Return (x, y) of the center of cell containing provided text 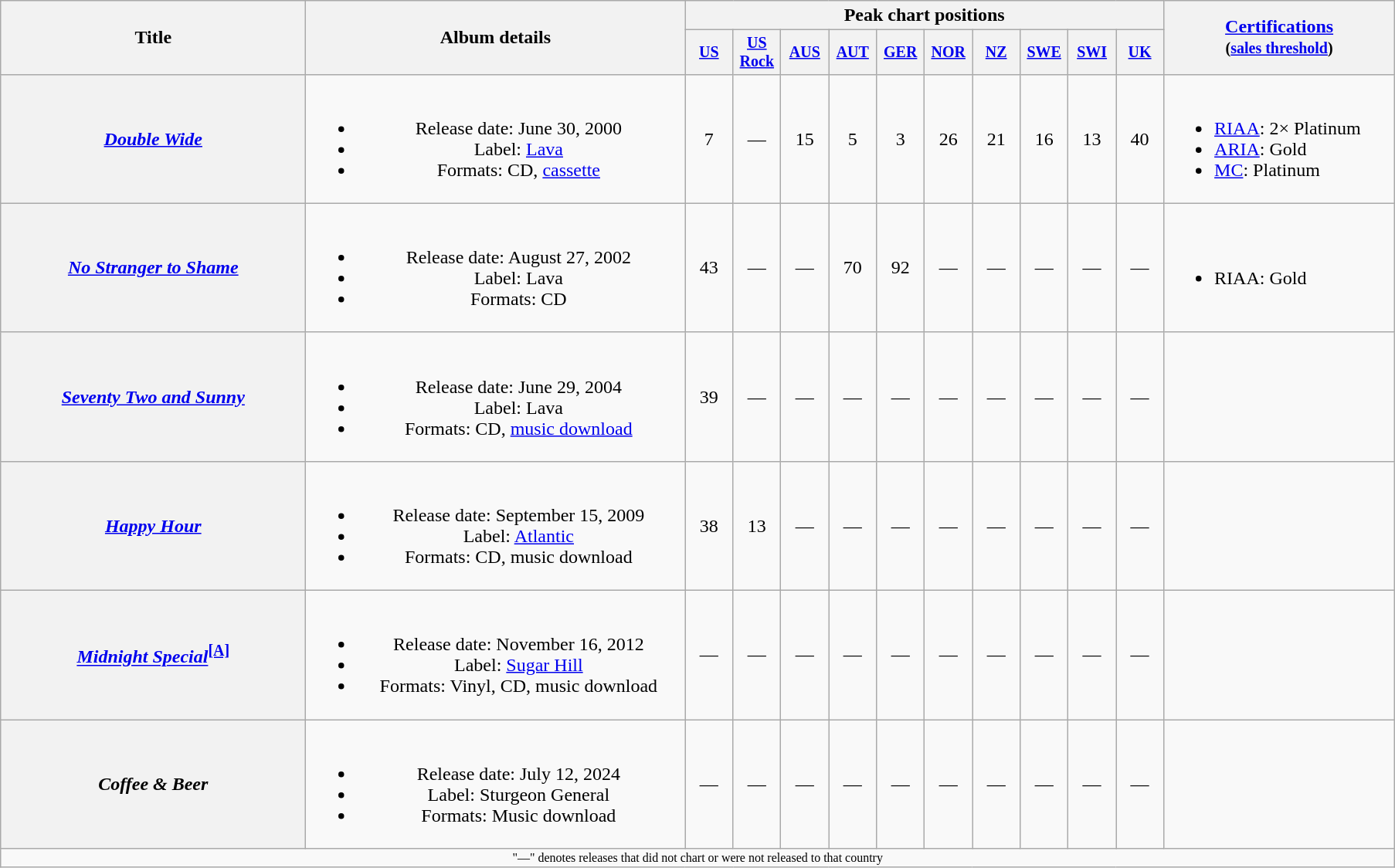
16 (1044, 139)
US (709, 53)
Release date: August 27, 2002Label: LavaFormats: CD (496, 267)
3 (901, 139)
Coffee & Beer (153, 785)
"—" denotes releases that did not chart or were not released to that country (698, 858)
Seventy Two and Sunny (153, 397)
GER (901, 53)
AUT (853, 53)
Album details (496, 38)
Title (153, 38)
Release date: June 29, 2004Label: LavaFormats: CD, music download (496, 397)
SWE (1044, 53)
43 (709, 267)
Release date: July 12, 2024Label: Sturgeon GeneralFormats: Music download (496, 785)
Release date: November 16, 2012Label: Sugar HillFormats: Vinyl, CD, music download (496, 655)
Happy Hour (153, 525)
38 (709, 525)
26 (949, 139)
21 (996, 139)
RIAA: Gold (1279, 267)
AUS (805, 53)
15 (805, 139)
Release date: June 30, 2000Label: LavaFormats: CD, cassette (496, 139)
UK (1140, 53)
40 (1140, 139)
7 (709, 139)
Double Wide (153, 139)
Release date: September 15, 2009Label: AtlanticFormats: CD, music download (496, 525)
70 (853, 267)
NZ (996, 53)
92 (901, 267)
No Stranger to Shame (153, 267)
SWI (1092, 53)
NOR (949, 53)
RIAA: 2× PlatinumARIA: GoldMC: Platinum (1279, 139)
39 (709, 397)
Peak chart positions (925, 15)
5 (853, 139)
Midnight Special[A] (153, 655)
US Rock (757, 53)
Certifications(sales threshold) (1279, 38)
